Provide the (X, Y) coordinate of the cell's center where the given text is located.  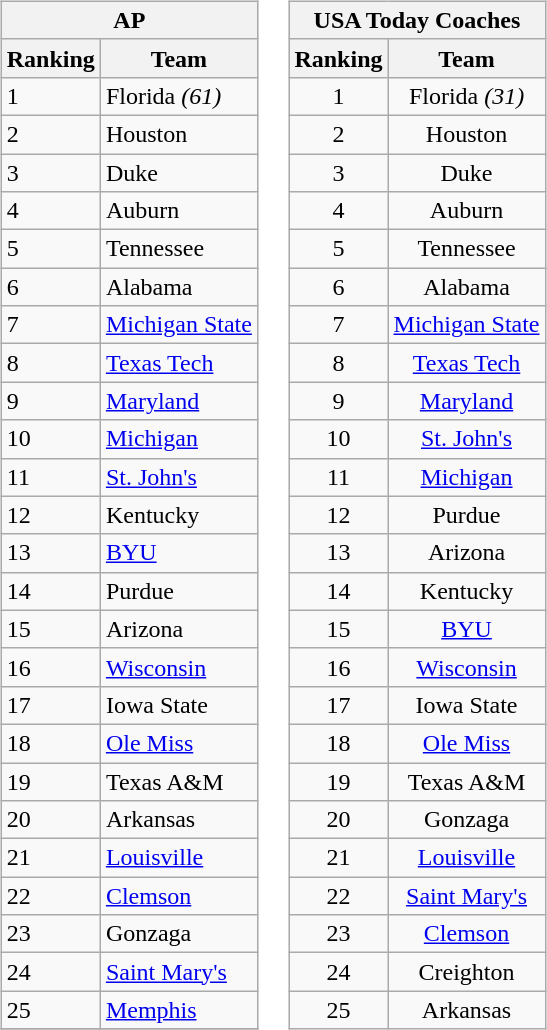
Memphis (178, 1010)
Florida (31) (466, 96)
USA Today Coaches (417, 20)
Florida (61) (178, 96)
AP (129, 20)
Creighton (466, 972)
